Return the (X, Y) coordinate for the center point of the cell that contains the specified text.  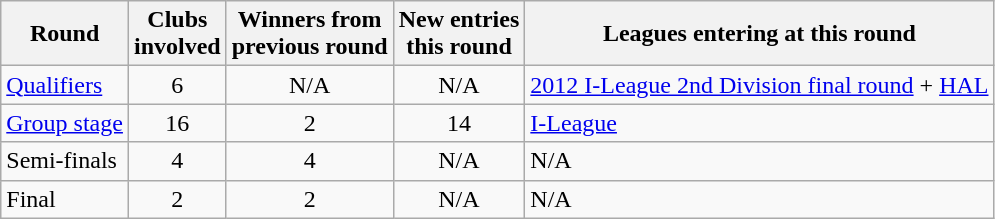
Final (65, 199)
14 (459, 123)
Group stage (65, 123)
Clubsinvolved (177, 34)
16 (177, 123)
Round (65, 34)
2012 I-League 2nd Division final round + HAL (760, 85)
Winners fromprevious round (310, 34)
New entriesthis round (459, 34)
Semi-finals (65, 161)
Leagues entering at this round (760, 34)
6 (177, 85)
Qualifiers (65, 85)
I-League (760, 123)
